From the cell containing the given text, extract its center point as (X, Y) coordinate. 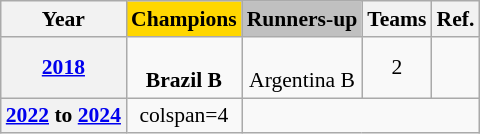
Ref. (456, 19)
2 (396, 68)
Runners-up (302, 19)
Teams (396, 19)
Argentina B (302, 68)
colspan=4 (184, 116)
Champions (184, 19)
2022 to 2024 (64, 116)
Year (64, 19)
Brazil B (184, 68)
2018 (64, 68)
